From the cell containing the given text, extract its center point as (X, Y) coordinate. 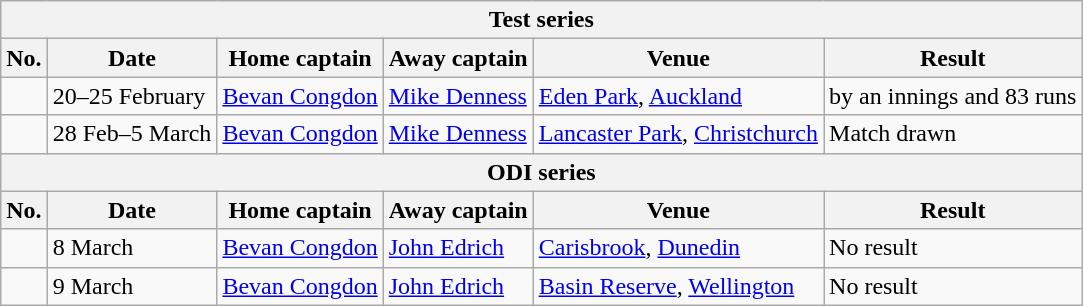
Basin Reserve, Wellington (678, 286)
by an innings and 83 runs (953, 96)
28 Feb–5 March (132, 134)
Lancaster Park, Christchurch (678, 134)
Match drawn (953, 134)
9 March (132, 286)
Carisbrook, Dunedin (678, 248)
20–25 February (132, 96)
Test series (542, 20)
ODI series (542, 172)
Eden Park, Auckland (678, 96)
8 March (132, 248)
